Output the (x, y) coordinate of the center of the cell containing the given text.  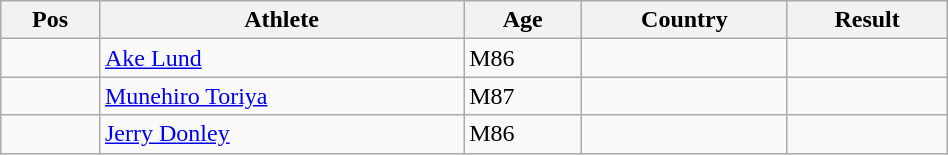
Jerry Donley (281, 134)
Athlete (281, 20)
Munehiro Toriya (281, 96)
Result (867, 20)
Country (684, 20)
Age (523, 20)
Pos (50, 20)
M87 (523, 96)
Ake Lund (281, 58)
